For the text-containing cell, return its midpoint in [X, Y] coordinate format. 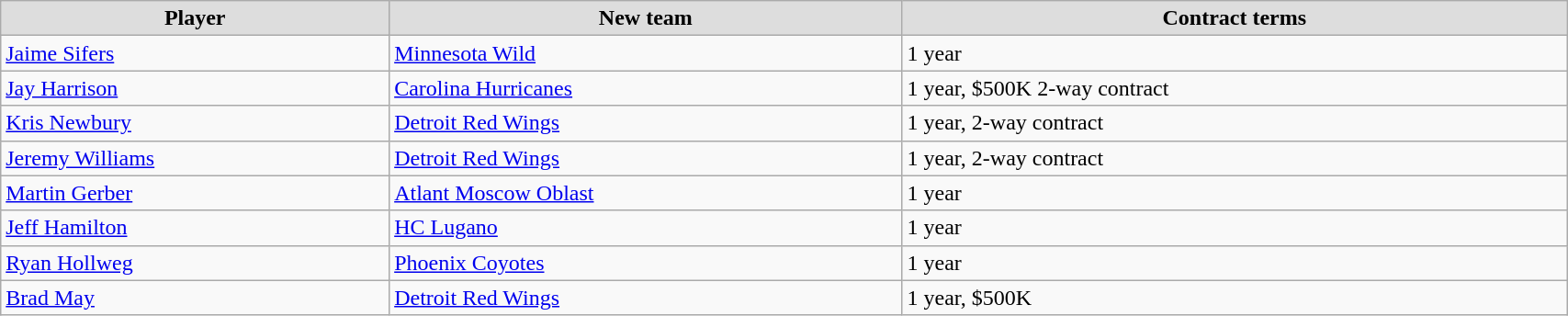
Kris Newbury [195, 123]
Ryan Hollweg [195, 263]
Jaime Sifers [195, 53]
Carolina Hurricanes [646, 88]
Jeff Hamilton [195, 228]
Atlant Moscow Oblast [646, 193]
Player [195, 18]
Contract terms [1235, 18]
New team [646, 18]
Phoenix Coyotes [646, 263]
Martin Gerber [195, 193]
Minnesota Wild [646, 53]
HC Lugano [646, 228]
Jay Harrison [195, 88]
Jeremy Williams [195, 158]
1 year, $500K [1235, 298]
1 year, $500K 2-way contract [1235, 88]
Brad May [195, 298]
